Return the (x, y) coordinate for the center point of the cell that contains the specified text.  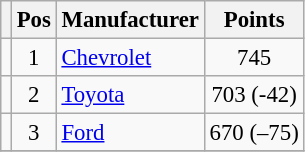
Pos (34, 20)
1 (34, 58)
670 (–75) (254, 133)
703 (-42) (254, 95)
Points (254, 20)
Toyota (130, 95)
745 (254, 58)
Ford (130, 133)
Manufacturer (130, 20)
Chevrolet (130, 58)
3 (34, 133)
2 (34, 95)
